Find where the given text appears and provide that cell's center as (x, y) coordinate. 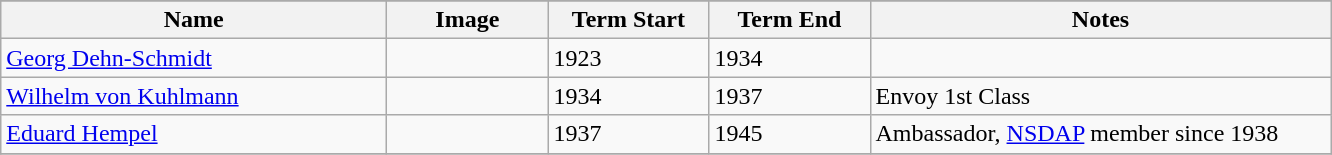
Envoy 1st Class (1100, 96)
Name (194, 20)
Term End (790, 20)
Ambassador, NSDAP member since 1938 (1100, 134)
Image (468, 20)
Eduard Hempel (194, 134)
Term Start (628, 20)
1945 (790, 134)
Georg Dehn-Schmidt (194, 58)
Wilhelm von Kuhlmann (194, 96)
1923 (628, 58)
Notes (1100, 20)
